Find where the given text appears and provide that cell's center as (x, y) coordinate. 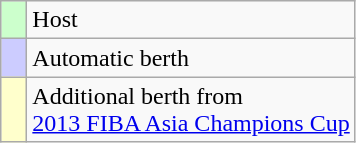
Automatic berth (191, 58)
Additional berth from 2013 FIBA Asia Champions Cup (191, 110)
Host (191, 20)
